Extract the (X, Y) coordinate from the center of the cell holding the provided text.  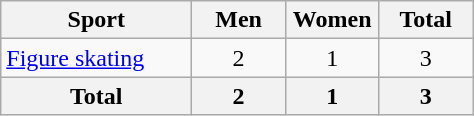
Women (332, 20)
Sport (96, 20)
Men (239, 20)
Figure skating (96, 58)
